Extract the (X, Y) coordinate from the center of the cell holding the provided text.  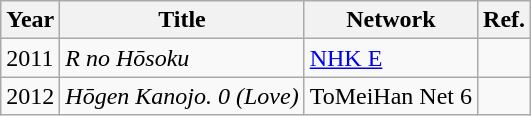
Year (30, 20)
2012 (30, 96)
Hōgen Kanojo. 0 (Love) (182, 96)
R no Hōsoku (182, 58)
2011 (30, 58)
Ref. (504, 20)
Title (182, 20)
NHK E (390, 58)
Network (390, 20)
ToMeiHan Net 6 (390, 96)
